Scan for the cell matching the given text and deliver its (x, y) coordinate at center. 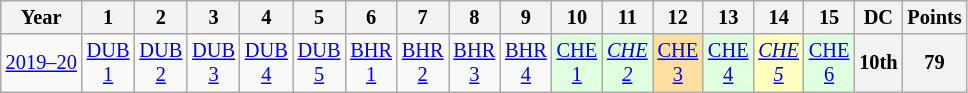
1 (108, 17)
DUB5 (320, 63)
BHR3 (474, 63)
2019–20 (42, 63)
7 (423, 17)
CHE1 (577, 63)
8 (474, 17)
CHE2 (627, 63)
5 (320, 17)
BHR2 (423, 63)
6 (371, 17)
CHE3 (678, 63)
4 (266, 17)
DUB3 (214, 63)
14 (778, 17)
15 (829, 17)
10th (878, 63)
BHR4 (526, 63)
13 (728, 17)
DUB1 (108, 63)
9 (526, 17)
Points (934, 17)
2 (160, 17)
3 (214, 17)
CHE6 (829, 63)
DUB4 (266, 63)
CHE4 (728, 63)
Year (42, 17)
BHR1 (371, 63)
12 (678, 17)
DUB2 (160, 63)
11 (627, 17)
79 (934, 63)
10 (577, 17)
CHE5 (778, 63)
DC (878, 17)
